Extract the [x, y] coordinate from the center of the cell holding the provided text.  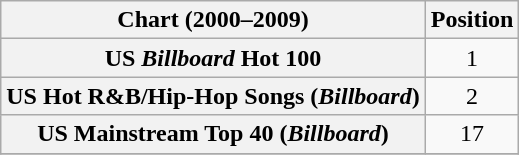
Position [472, 20]
US Hot R&B/Hip-Hop Songs (Billboard) [213, 96]
17 [472, 134]
1 [472, 58]
US Mainstream Top 40 (Billboard) [213, 134]
Chart (2000–2009) [213, 20]
2 [472, 96]
US Billboard Hot 100 [213, 58]
